Detect which cell encompasses the target text, then output its (x, y) center coordinate. 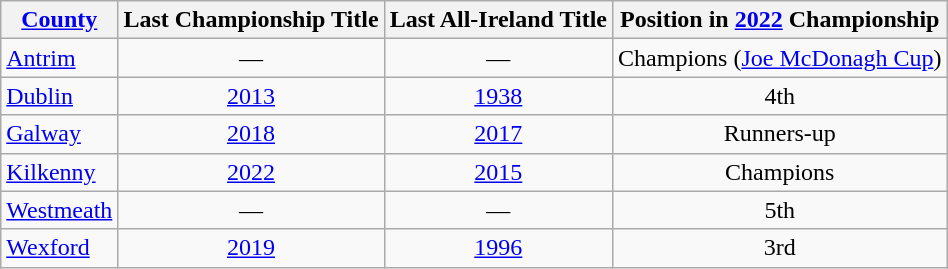
Champions (780, 172)
4th (780, 96)
3rd (780, 248)
Last Championship Title (251, 20)
Wexford (60, 248)
2015 (498, 172)
Kilkenny (60, 172)
Runners-up (780, 134)
2022 (251, 172)
2018 (251, 134)
2017 (498, 134)
1938 (498, 96)
5th (780, 210)
Position in 2022 Championship (780, 20)
County (60, 20)
2013 (251, 96)
Antrim (60, 58)
Dublin (60, 96)
Last All-Ireland Title (498, 20)
2019 (251, 248)
1996 (498, 248)
Galway (60, 134)
Champions (Joe McDonagh Cup) (780, 58)
Westmeath (60, 210)
